From the cell containing the given text, extract its center point as [X, Y] coordinate. 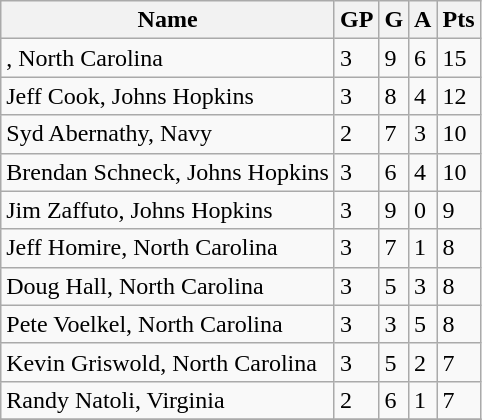
Pete Voelkel, North Carolina [168, 324]
Jeff Cook, Johns Hopkins [168, 96]
Syd Abernathy, Navy [168, 134]
Pts [458, 20]
Kevin Griswold, North Carolina [168, 362]
A [423, 20]
Doug Hall, North Carolina [168, 286]
, North Carolina [168, 58]
Jeff Homire, North Carolina [168, 248]
G [394, 20]
Randy Natoli, Virginia [168, 400]
Name [168, 20]
GP [356, 20]
12 [458, 96]
Brendan Schneck, Johns Hopkins [168, 172]
Jim Zaffuto, Johns Hopkins [168, 210]
0 [423, 210]
15 [458, 58]
